Detect which cell encompasses the target text, then output its (X, Y) center coordinate. 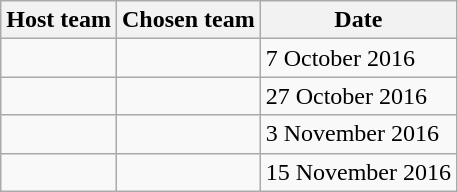
27 October 2016 (358, 96)
Host team (59, 20)
7 October 2016 (358, 58)
15 November 2016 (358, 172)
Date (358, 20)
Chosen team (188, 20)
3 November 2016 (358, 134)
